Return the [x, y] coordinate for the center point of the cell that contains the specified text.  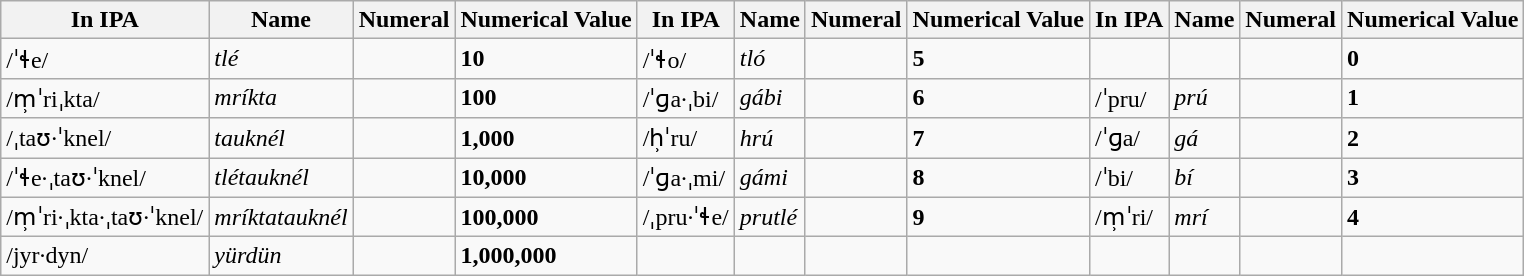
3 [1433, 178]
5 [998, 59]
/ˈɡa·ˌmi/ [686, 178]
/ˌtaʊ·ˈknel/ [105, 138]
/ˈɡa/ [1128, 138]
/ˈɬo/ [686, 59]
9 [998, 217]
/h̹ˈru/ [686, 138]
yürdün [281, 256]
100,000 [546, 217]
mríktatauknél [281, 217]
hrú [770, 138]
1,000,000 [546, 256]
tauknél [281, 138]
100 [546, 98]
6 [998, 98]
7 [998, 138]
10 [546, 59]
/m̹ˈri/ [1128, 217]
0 [1433, 59]
prutlé [770, 217]
/ˌpru·ˈɬe/ [686, 217]
10,000 [546, 178]
1,000 [546, 138]
gábi [770, 98]
tló [770, 59]
/ˈbi/ [1128, 178]
tlétauknél [281, 178]
tlé [281, 59]
bí [1204, 178]
/jyr·dyn/ [105, 256]
/ˈɡa·ˌbi/ [686, 98]
2 [1433, 138]
1 [1433, 98]
mríkta [281, 98]
/m̹ˈri·ˌkta·ˌtaʊ·ˈknel/ [105, 217]
mrí [1204, 217]
prú [1204, 98]
/m̹ˈriˌkta/ [105, 98]
8 [998, 178]
gámi [770, 178]
/ˈpru/ [1128, 98]
/ˈɬe/ [105, 59]
gá [1204, 138]
4 [1433, 217]
/ˈɬe·ˌtaʊ·ˈknel/ [105, 178]
